Locate the cell with the specified text and output its (X, Y) center coordinate. 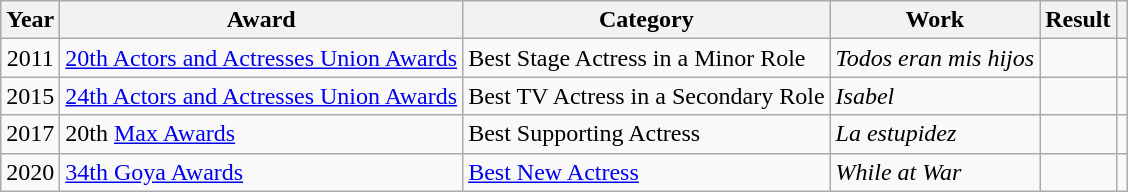
Best Stage Actress in a Minor Role (646, 58)
While at War (935, 172)
2011 (30, 58)
Award (262, 20)
Best New Actress (646, 172)
2017 (30, 134)
La estupidez (935, 134)
Best Supporting Actress (646, 134)
Todos eran mis hijos (935, 58)
34th Goya Awards (262, 172)
24th Actors and Actresses Union Awards (262, 96)
Best TV Actress in a Secondary Role (646, 96)
2015 (30, 96)
2020 (30, 172)
Work (935, 20)
Category (646, 20)
Result (1078, 20)
20th Actors and Actresses Union Awards (262, 58)
20th Max Awards (262, 134)
Isabel (935, 96)
Year (30, 20)
